Search for the cell housing the specified text and yield its (X, Y) center coordinate. 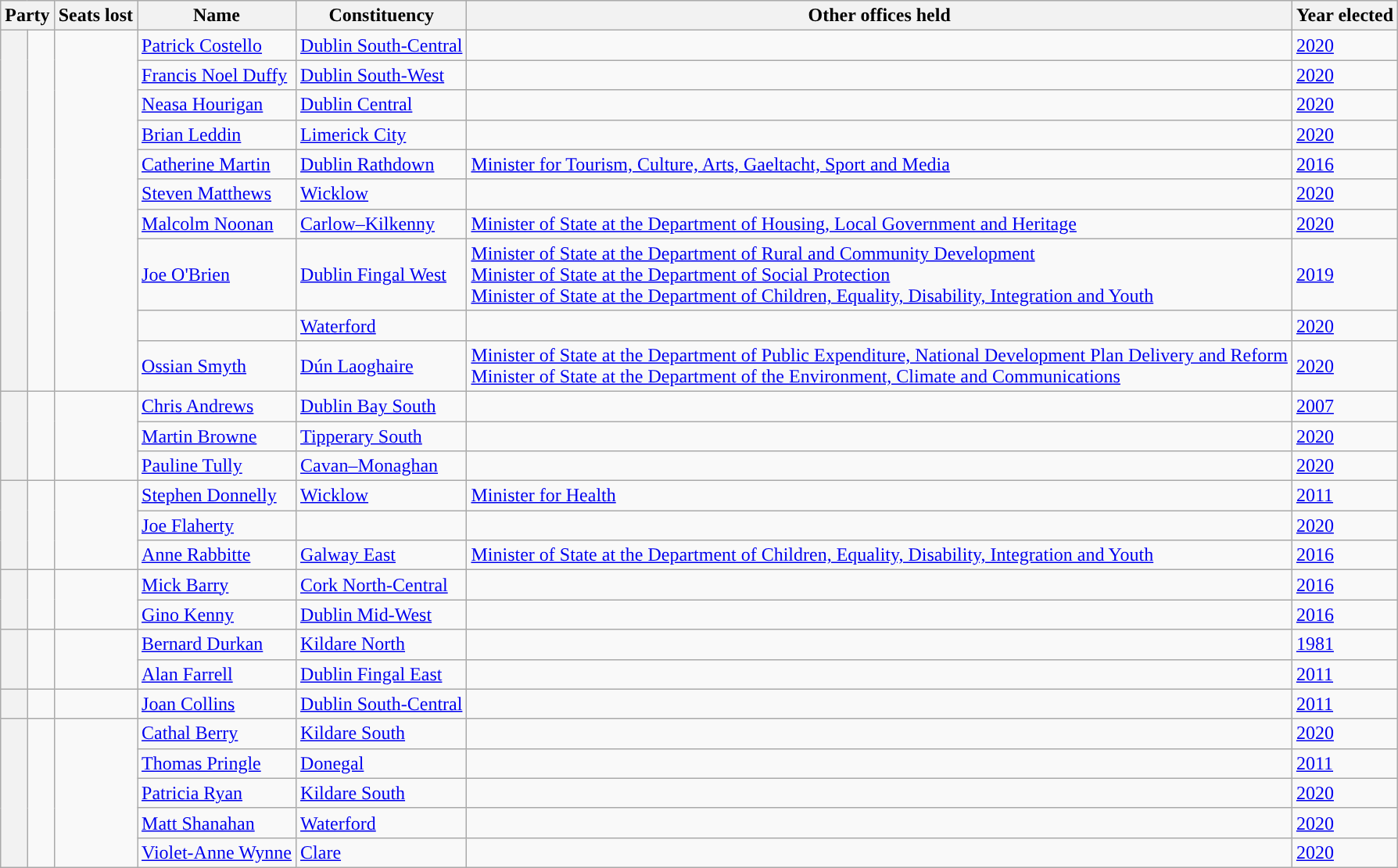
Thomas Pringle (217, 763)
Cathal Berry (217, 733)
Dublin Central (382, 105)
Carlow–Kilkenny (382, 224)
Gino Kenny (217, 615)
2007 (1345, 406)
Minister for Health (879, 496)
Dublin South-West (382, 75)
Limerick City (382, 135)
Other offices held (879, 16)
Kildare North (382, 644)
Seats lost (95, 16)
Catherine Martin (217, 164)
Cavan–Monaghan (382, 466)
Joan Collins (217, 704)
Cork North-Central (382, 585)
Donegal (382, 763)
Clare (382, 852)
Constituency (382, 16)
Galway East (382, 555)
Patricia Ryan (217, 793)
Patrick Costello (217, 45)
Dublin Mid-West (382, 615)
Dublin Bay South (382, 406)
Dún Laoghaire (382, 366)
Dublin Fingal East (382, 674)
Matt Shanahan (217, 823)
Violet-Anne Wynne (217, 852)
Neasa Hourigan (217, 105)
Minister for Tourism, Culture, Arts, Gaeltacht, Sport and Media (879, 164)
Mick Barry (217, 585)
Alan Farrell (217, 674)
Dublin Rathdown (382, 164)
Joe Flaherty (217, 525)
1981 (1345, 644)
Ossian Smyth (217, 366)
Malcolm Noonan (217, 224)
Minister of State at the Department of Housing, Local Government and Heritage (879, 224)
Joe O'Brien (217, 274)
Martin Browne (217, 436)
Anne Rabbitte (217, 555)
Chris Andrews (217, 406)
Stephen Donnelly (217, 496)
Steven Matthews (217, 194)
Minister of State at the Department of Children, Equality, Disability, Integration and Youth (879, 555)
Brian Leddin (217, 135)
Francis Noel Duffy (217, 75)
Tipperary South (382, 436)
Bernard Durkan (217, 644)
Name (217, 16)
Pauline Tully (217, 466)
Dublin Fingal West (382, 274)
2019 (1345, 274)
Year elected (1345, 16)
Party (27, 16)
